Find where the given text appears and provide that cell's center as [x, y] coordinate. 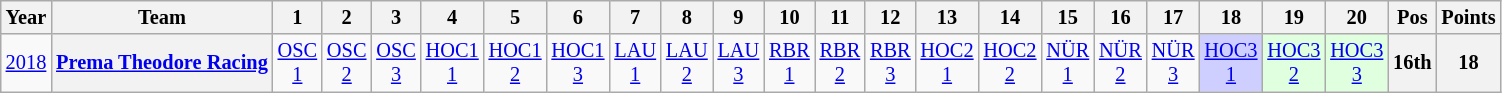
Points [1468, 17]
14 [1010, 17]
1 [298, 17]
11 [840, 17]
8 [687, 17]
3 [396, 17]
OSC1 [298, 63]
OSC2 [346, 63]
17 [1174, 17]
LAU1 [635, 63]
RBR3 [890, 63]
13 [948, 17]
OSC3 [396, 63]
12 [890, 17]
NÜR3 [1174, 63]
HOC13 [578, 63]
19 [1294, 17]
2 [346, 17]
NÜR1 [1068, 63]
LAU2 [687, 63]
6 [578, 17]
16 [1120, 17]
HOC31 [1230, 63]
7 [635, 17]
Pos [1412, 17]
4 [452, 17]
10 [789, 17]
Team [162, 17]
Year [26, 17]
RBR1 [789, 63]
16th [1412, 63]
HOC33 [1356, 63]
HOC21 [948, 63]
HOC11 [452, 63]
Prema Theodore Racing [162, 63]
HOC12 [516, 63]
15 [1068, 17]
RBR2 [840, 63]
NÜR2 [1120, 63]
20 [1356, 17]
2018 [26, 63]
HOC32 [1294, 63]
LAU3 [739, 63]
5 [516, 17]
9 [739, 17]
HOC22 [1010, 63]
